Determine the (X, Y) coordinate at the center of the cell enclosing the given text.  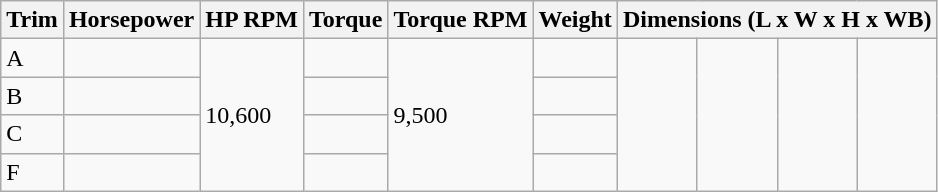
Dimensions (L x W x H x WB) (777, 20)
F (32, 172)
9,500 (460, 115)
A (32, 58)
10,600 (252, 115)
HP RPM (252, 20)
Torque RPM (460, 20)
Torque (345, 20)
B (32, 96)
Horsepower (131, 20)
Trim (32, 20)
C (32, 134)
Weight (575, 20)
